Return the (X, Y) coordinate for the center point of the cell that contains the specified text.  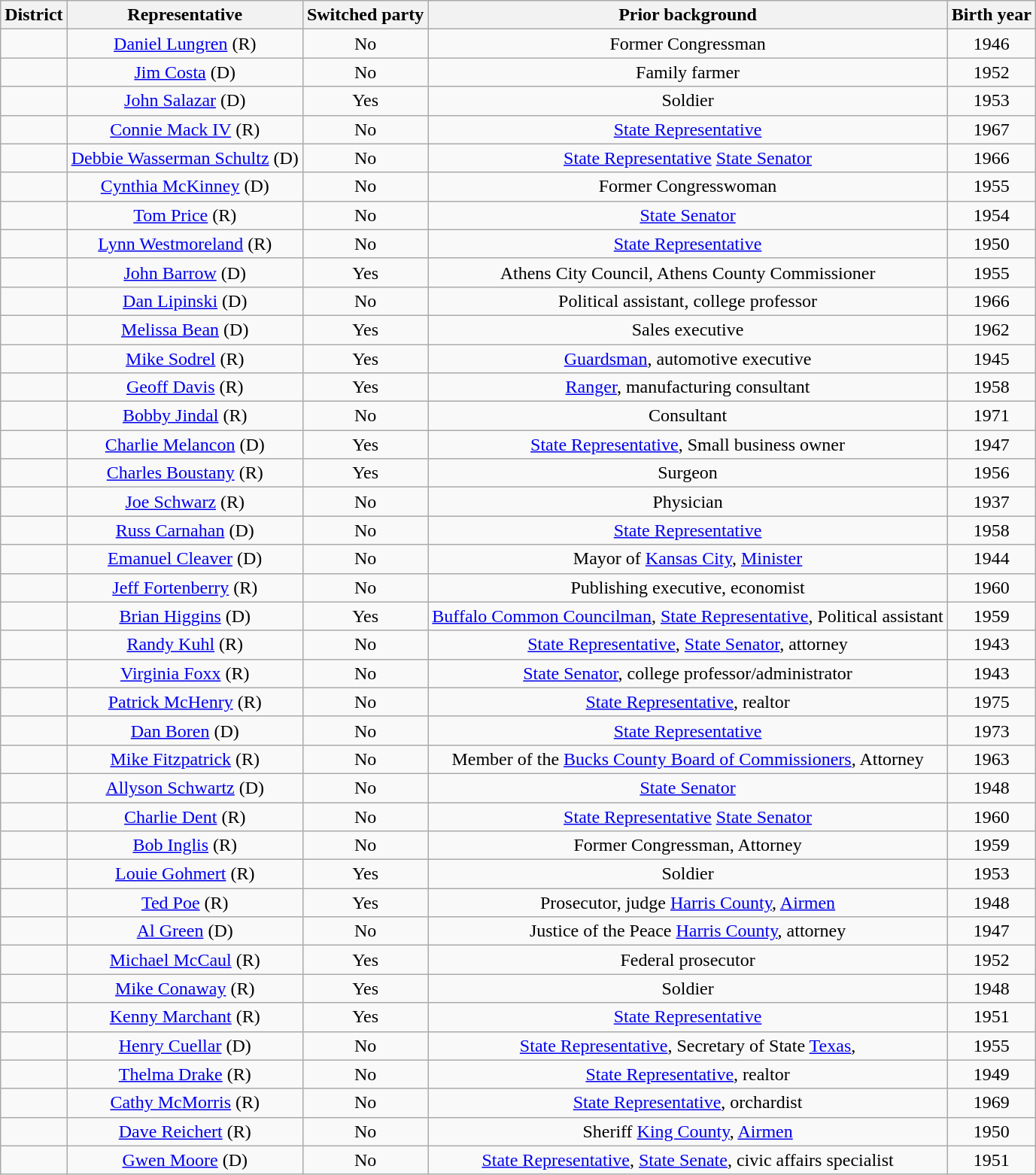
Family farmer (688, 72)
Cathy McMorris (R) (185, 1103)
Buffalo Common Councilman, State Representative, Political assistant (688, 616)
Physician (688, 502)
Emanuel Cleaver (D) (185, 559)
Former Congresswoman (688, 187)
Former Congressman, Attorney (688, 846)
Ranger, manufacturing consultant (688, 387)
Political assistant, college professor (688, 301)
Debbie Wasserman Schultz (D) (185, 158)
Michael McCaul (R) (185, 960)
Charles Boustany (R) (185, 473)
Mike Fitzpatrick (R) (185, 759)
State Representative, Small business owner (688, 445)
Justice of the Peace Harris County, attorney (688, 931)
State Representative, Secretary of State Texas, (688, 1046)
Athens City Council, Athens County Commissioner (688, 272)
1945 (992, 359)
John Barrow (D) (185, 272)
Mike Sodrel (R) (185, 359)
1954 (992, 215)
Jeff Fortenberry (R) (185, 587)
Sheriff King County, Airmen (688, 1131)
Switched party (365, 15)
Ted Poe (R) (185, 903)
Bob Inglis (R) (185, 846)
1946 (992, 44)
Russ Carnahan (D) (185, 530)
Daniel Lungren (R) (185, 44)
Representative (185, 15)
1969 (992, 1103)
State Representative, orchardist (688, 1103)
Dan Lipinski (D) (185, 301)
Birth year (992, 15)
Cynthia McKinney (D) (185, 187)
Lynn Westmoreland (R) (185, 244)
Former Congressman (688, 44)
Randy Kuhl (R) (185, 645)
Patrick McHenry (R) (185, 702)
1975 (992, 702)
Jim Costa (D) (185, 72)
1937 (992, 502)
State Senator, college professor/administrator (688, 673)
Guardsman, automotive executive (688, 359)
Allyson Schwartz (D) (185, 788)
Mayor of Kansas City, Minister (688, 559)
State Representative, State Senate, civic affairs specialist (688, 1160)
1949 (992, 1074)
Melissa Bean (D) (185, 329)
Connie Mack IV (R) (185, 129)
Surgeon (688, 473)
John Salazar (D) (185, 101)
Publishing executive, economist (688, 587)
Charlie Dent (R) (185, 816)
1973 (992, 730)
1971 (992, 416)
1963 (992, 759)
Kenny Marchant (R) (185, 1017)
1956 (992, 473)
District (34, 15)
Joe Schwarz (R) (185, 502)
Gwen Moore (D) (185, 1160)
Henry Cuellar (D) (185, 1046)
Federal prosecutor (688, 960)
Bobby Jindal (R) (185, 416)
Prosecutor, judge Harris County, Airmen (688, 903)
Dave Reichert (R) (185, 1131)
Prior background (688, 15)
Charlie Melancon (D) (185, 445)
Virginia Foxx (R) (185, 673)
Tom Price (R) (185, 215)
Brian Higgins (D) (185, 616)
1962 (992, 329)
State Representative, State Senator, attorney (688, 645)
Thelma Drake (R) (185, 1074)
Sales executive (688, 329)
Consultant (688, 416)
1944 (992, 559)
Dan Boren (D) (185, 730)
Al Green (D) (185, 931)
Member of the Bucks County Board of Commissioners, Attorney (688, 759)
Mike Conaway (R) (185, 988)
Geoff Davis (R) (185, 387)
Louie Gohmert (R) (185, 874)
1967 (992, 129)
